Detect which cell encompasses the target text, then output its (X, Y) center coordinate. 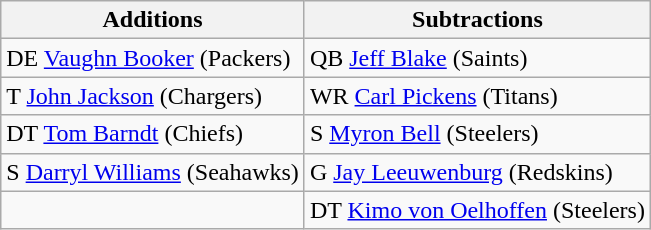
WR Carl Pickens (Titans) (477, 96)
Subtractions (477, 20)
S Darryl Williams (Seahawks) (153, 172)
DT Tom Barndt (Chiefs) (153, 134)
T John Jackson (Chargers) (153, 96)
S Myron Bell (Steelers) (477, 134)
G Jay Leeuwenburg (Redskins) (477, 172)
DT Kimo von Oelhoffen (Steelers) (477, 210)
QB Jeff Blake (Saints) (477, 58)
DE Vaughn Booker (Packers) (153, 58)
Additions (153, 20)
